Output the (x, y) coordinate of the center of the cell containing the given text.  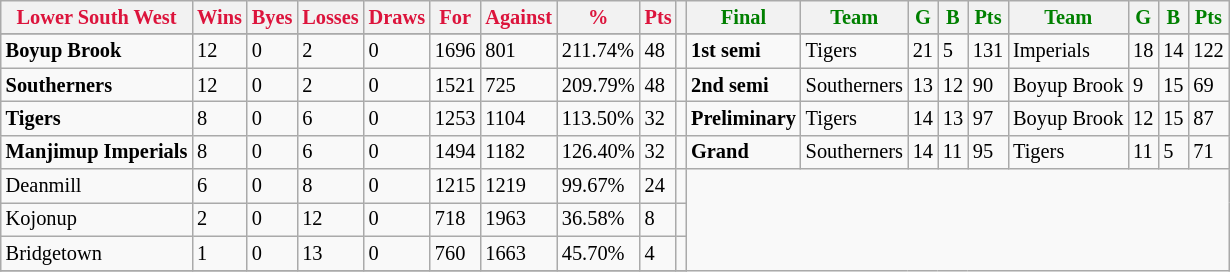
Preliminary (744, 118)
24 (658, 186)
Against (518, 17)
90 (988, 85)
1494 (455, 152)
1182 (518, 152)
4 (658, 253)
2nd semi (744, 85)
9 (1143, 85)
Lower South West (96, 17)
801 (518, 51)
Byes (272, 17)
21 (923, 51)
45.70% (598, 253)
% (598, 17)
1104 (518, 118)
87 (1208, 118)
Manjimup Imperials (96, 152)
69 (1208, 85)
122 (1208, 51)
95 (988, 152)
36.58% (598, 219)
131 (988, 51)
18 (1143, 51)
1696 (455, 51)
718 (455, 219)
1215 (455, 186)
725 (518, 85)
Grand (744, 152)
1st semi (744, 51)
Kojonup (96, 219)
1663 (518, 253)
Draws (397, 17)
Imperials (1068, 51)
760 (455, 253)
209.79% (598, 85)
1 (220, 253)
113.50% (598, 118)
1253 (455, 118)
Bridgetown (96, 253)
Losses (330, 17)
97 (988, 118)
Deanmill (96, 186)
99.67% (598, 186)
71 (1208, 152)
1219 (518, 186)
Wins (220, 17)
For (455, 17)
1963 (518, 219)
126.40% (598, 152)
211.74% (598, 51)
Final (744, 17)
1521 (455, 85)
